Output the [x, y] coordinate of the center of the cell containing the given text.  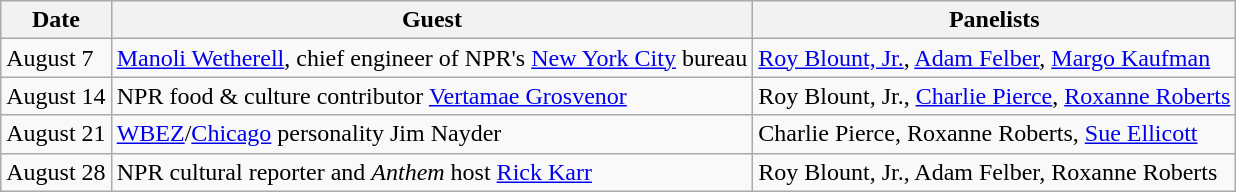
Roy Blount, Jr., Charlie Pierce, Roxanne Roberts [994, 96]
August 28 [56, 172]
NPR cultural reporter and Anthem host Rick Karr [432, 172]
Date [56, 20]
Panelists [994, 20]
Roy Blount, Jr., Adam Felber, Margo Kaufman [994, 58]
Guest [432, 20]
Charlie Pierce, Roxanne Roberts, Sue Ellicott [994, 134]
WBEZ/Chicago personality Jim Nayder [432, 134]
August 21 [56, 134]
NPR food & culture contributor Vertamae Grosvenor [432, 96]
August 14 [56, 96]
Roy Blount, Jr., Adam Felber, Roxanne Roberts [994, 172]
August 7 [56, 58]
Manoli Wetherell, chief engineer of NPR's New York City bureau [432, 58]
